Determine the (x, y) coordinate at the center of the cell enclosing the given text.  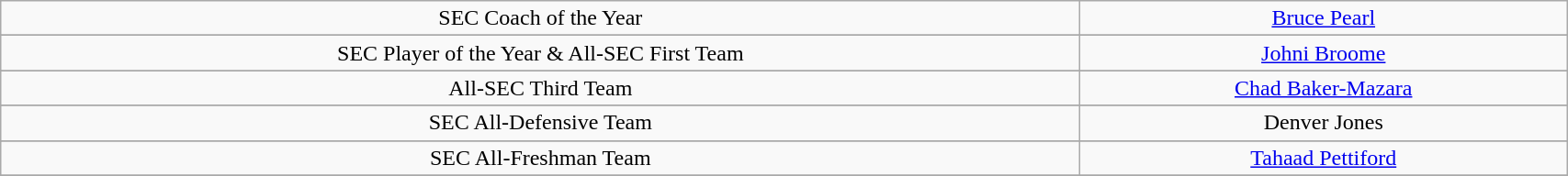
SEC Player of the Year & All-SEC First Team (540, 53)
SEC All-Freshman Team (540, 158)
SEC Coach of the Year (540, 18)
Johni Broome (1324, 53)
All-SEC Third Team (540, 88)
Bruce Pearl (1324, 18)
Tahaad Pettiford (1324, 158)
SEC All-Defensive Team (540, 123)
Denver Jones (1324, 123)
Chad Baker-Mazara (1324, 88)
